Pinpoint the cell where the given text exists, returning its [X, Y] midpoint coordinate. 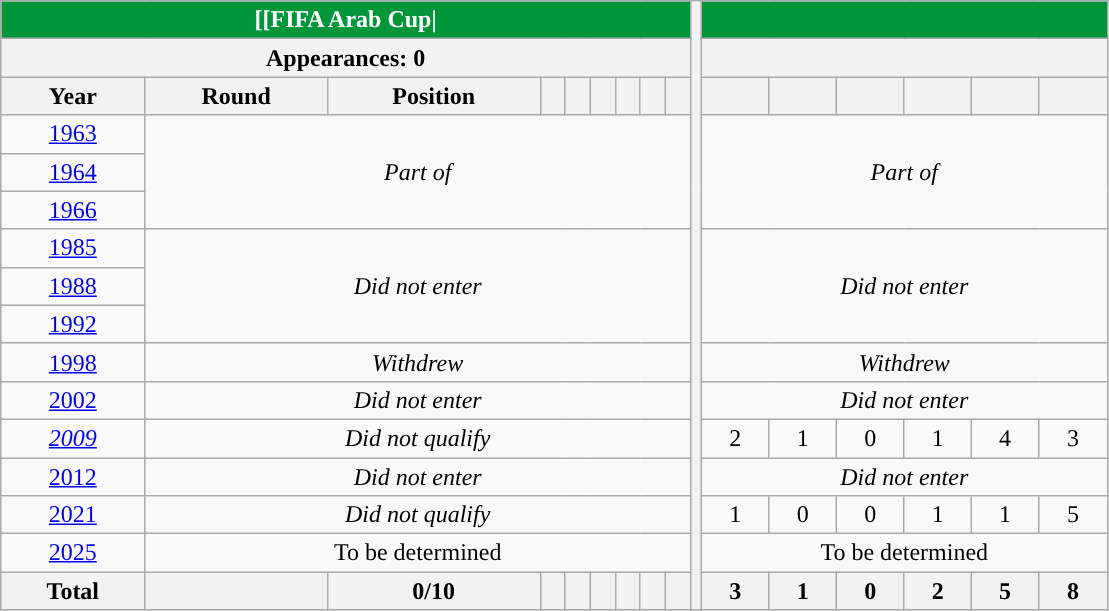
2025 [73, 553]
1985 [73, 248]
Appearances: 0 [346, 58]
Year [73, 96]
1964 [73, 172]
Position [434, 96]
1992 [73, 324]
[[FIFA Arab Cup| [346, 20]
2009 [73, 438]
4 [1004, 438]
2021 [73, 515]
0/10 [434, 591]
2012 [73, 477]
Total [73, 591]
1998 [73, 362]
Round [236, 96]
1963 [73, 134]
1988 [73, 286]
2002 [73, 400]
1966 [73, 210]
8 [1073, 591]
